Search for the cell housing the specified text and yield its [x, y] center coordinate. 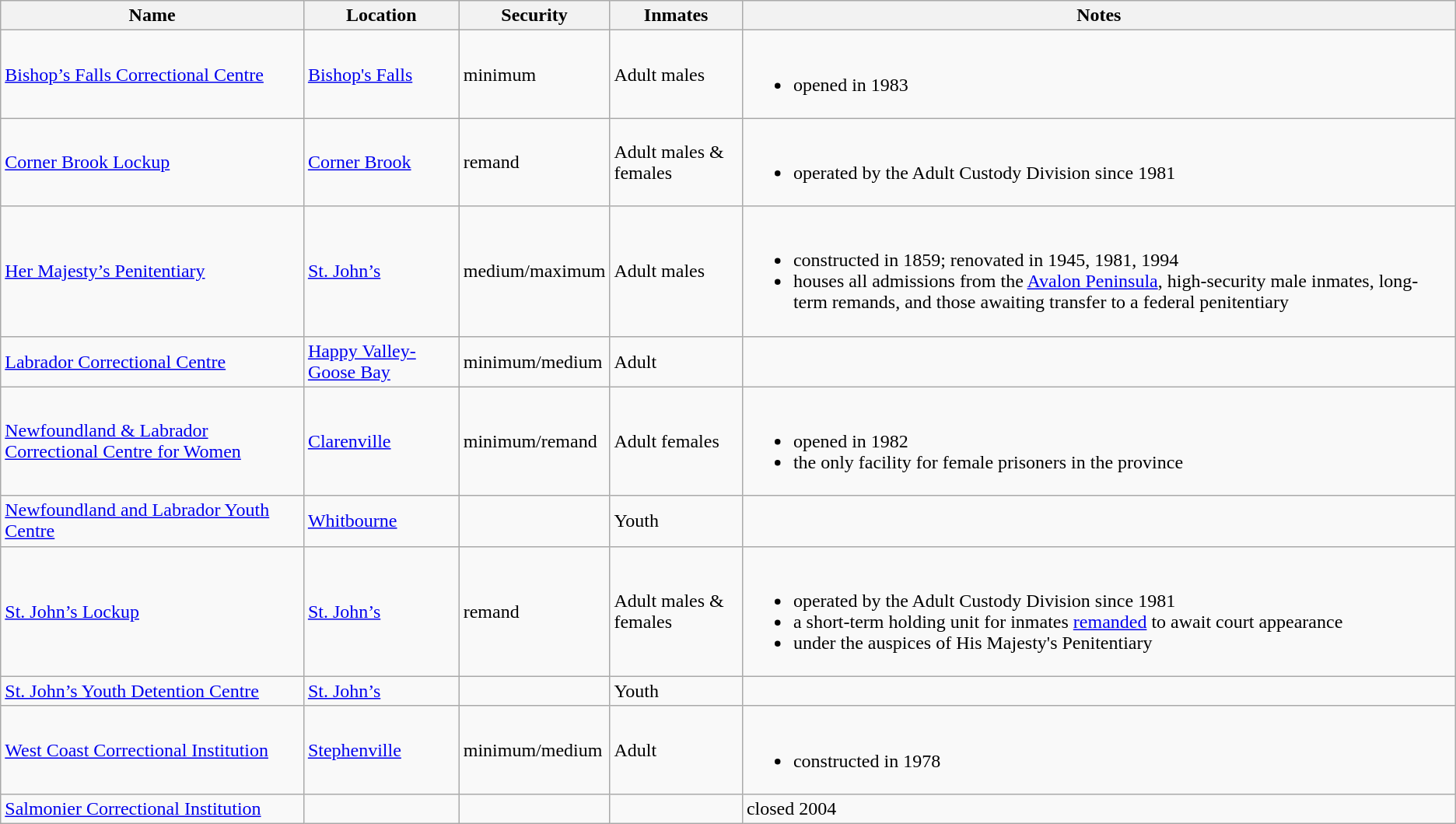
Happy Valley-Goose Bay [381, 361]
Stephenville [381, 750]
minimum [534, 75]
Inmates [676, 16]
St. John’s Youth Detention Centre [152, 691]
Corner Brook Lockup [152, 162]
St. John’s Lockup [152, 612]
opened in 1983 [1098, 75]
minimum/remand [534, 441]
Clarenville [381, 441]
Bishop's Falls [381, 75]
Adult females [676, 441]
Location [381, 16]
medium/maximum [534, 271]
Salmonier Correctional Institution [152, 808]
constructed in 1978 [1098, 750]
Bishop’s Falls Correctional Centre [152, 75]
Security [534, 16]
Labrador Correctional Centre [152, 361]
Her Majesty’s Penitentiary [152, 271]
closed 2004 [1098, 808]
West Coast Correctional Institution [152, 750]
Newfoundland & Labrador Correctional Centre for Women [152, 441]
Notes [1098, 16]
Corner Brook [381, 162]
Newfoundland and Labrador Youth Centre [152, 521]
opened in 1982the only facility for female prisoners in the province [1098, 441]
Whitbourne [381, 521]
Name [152, 16]
operated by the Adult Custody Division since 1981 [1098, 162]
